Search for the cell housing the specified text and yield its [x, y] center coordinate. 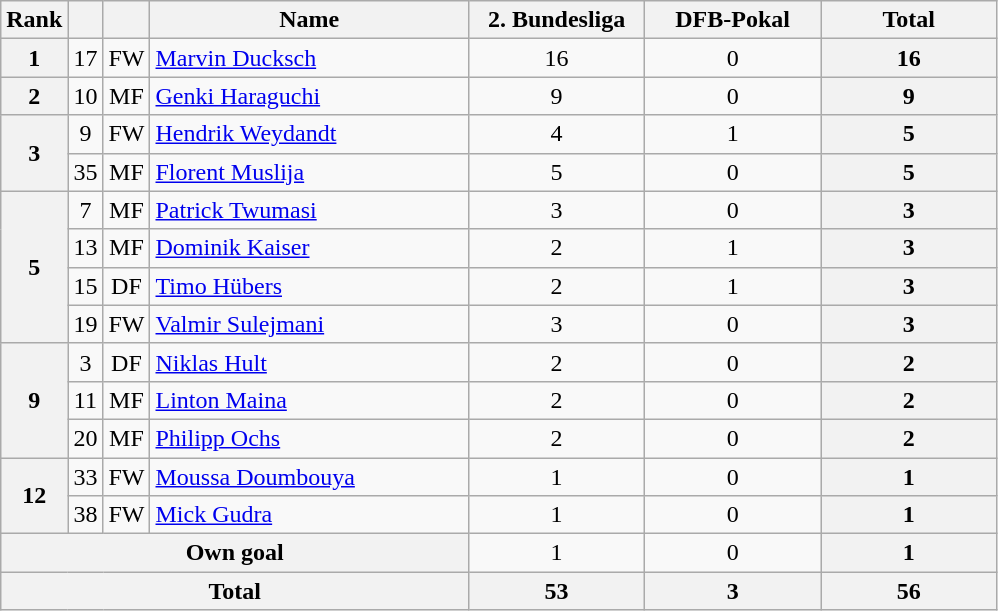
Dominik Kaiser [310, 248]
11 [86, 400]
17 [86, 58]
Timo Hübers [310, 286]
19 [86, 324]
Moussa Doumbouya [310, 477]
Mick Gudra [310, 515]
Philipp Ochs [310, 438]
12 [34, 496]
Patrick Twumasi [310, 210]
Marvin Ducksch [310, 58]
Florent Muslija [310, 172]
Niklas Hult [310, 362]
Hendrik Weydandt [310, 134]
Own goal [235, 553]
20 [86, 438]
10 [86, 96]
DFB-Pokal [733, 20]
38 [86, 515]
Genki Haraguchi [310, 96]
15 [86, 286]
53 [557, 591]
35 [86, 172]
2. Bundesliga [557, 20]
Linton Maina [310, 400]
7 [86, 210]
Name [310, 20]
13 [86, 248]
4 [557, 134]
33 [86, 477]
Rank [34, 20]
Valmir Sulejmani [310, 324]
56 [909, 591]
